Identify which cell holds the provided text, then report its [x, y] central coordinate. 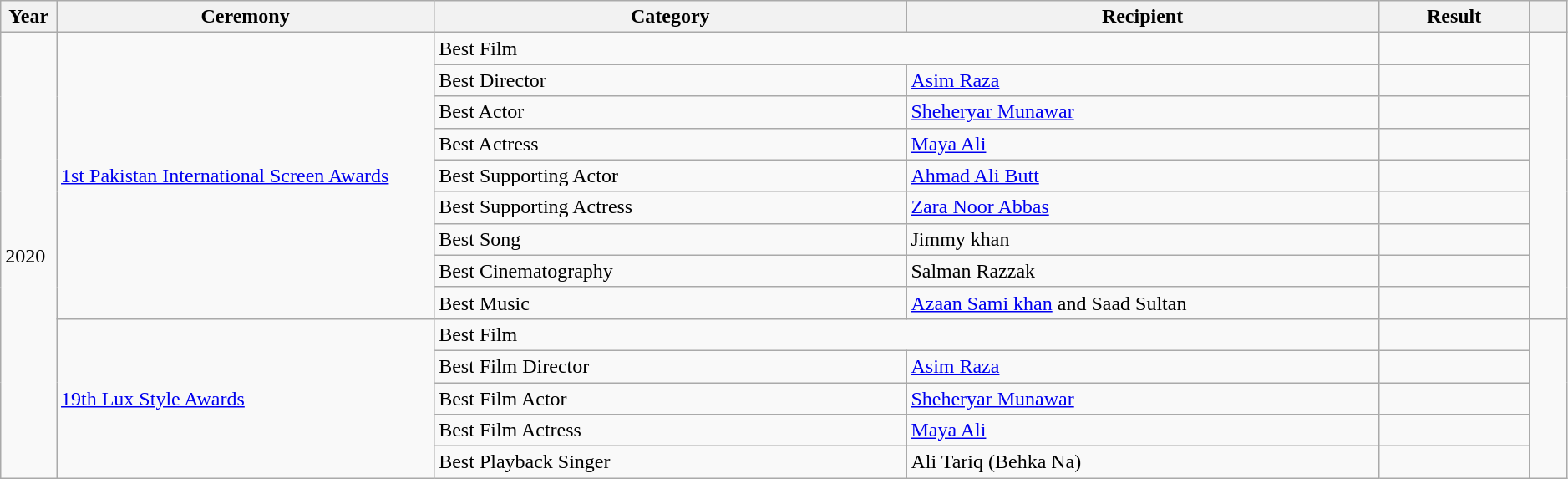
Best Actress [670, 144]
Best Supporting Actor [670, 176]
Best Film Actor [670, 399]
Best Actor [670, 112]
19th Lux Style Awards [246, 398]
Best Song [670, 239]
Best Supporting Actress [670, 207]
Salman Razzak [1143, 271]
Best Film Director [670, 366]
Best Playback Singer [670, 462]
Year [28, 17]
Ceremony [246, 17]
Zara Noor Abbas [1143, 207]
Azaan Sami khan and Saad Sultan [1143, 303]
Jimmy khan [1143, 239]
Ali Tariq (Behka Na) [1143, 462]
Ahmad Ali Butt [1143, 176]
Best Music [670, 303]
1st Pakistan International Screen Awards [246, 176]
Category [670, 17]
Result [1454, 17]
Best Film Actress [670, 431]
2020 [28, 256]
Best Director [670, 80]
Best Cinematography [670, 271]
Recipient [1143, 17]
